Return (X, Y) of the center of cell containing provided text 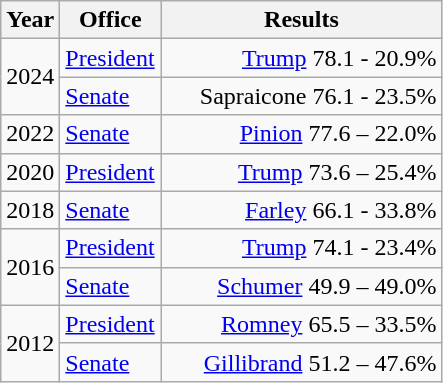
Schumer 49.9 – 49.0% (302, 286)
2012 (30, 343)
2018 (30, 210)
Trump 78.1 - 20.9% (302, 58)
Year (30, 20)
Romney 65.5 – 33.5% (302, 324)
2020 (30, 172)
Sapraicone 76.1 - 23.5% (302, 96)
Pinion 77.6 – 22.0% (302, 134)
Trump 73.6 – 25.4% (302, 172)
Gillibrand 51.2 – 47.6% (302, 362)
Office (110, 20)
Farley 66.1 - 33.8% (302, 210)
Trump 74.1 - 23.4% (302, 248)
2024 (30, 77)
2016 (30, 267)
Results (302, 20)
2022 (30, 134)
